Capture the cell that displays the provided text and extract its (x, y) central coordinate. 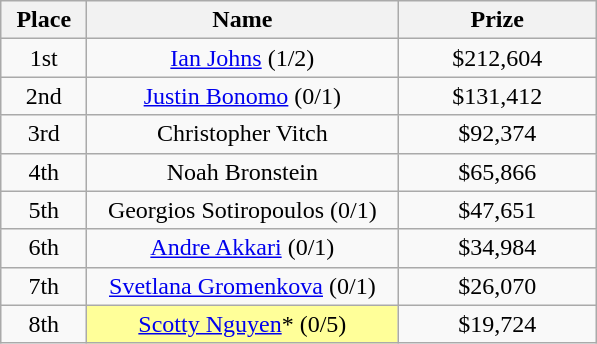
Prize (498, 20)
3rd (44, 134)
4th (44, 172)
$92,374 (498, 134)
$212,604 (498, 58)
$34,984 (498, 248)
Noah Bronstein (242, 172)
Georgios Sotiropoulos (0/1) (242, 210)
Svetlana Gromenkova (0/1) (242, 286)
Ian Johns (1/2) (242, 58)
8th (44, 324)
6th (44, 248)
$19,724 (498, 324)
$47,651 (498, 210)
1st (44, 58)
Place (44, 20)
$26,070 (498, 286)
Andre Akkari (0/1) (242, 248)
5th (44, 210)
2nd (44, 96)
Justin Bonomo (0/1) (242, 96)
7th (44, 286)
$65,866 (498, 172)
Name (242, 20)
$131,412 (498, 96)
Scotty Nguyen* (0/5) (242, 324)
Christopher Vitch (242, 134)
